Scan for the cell matching the given text and deliver its [x, y] coordinate at center. 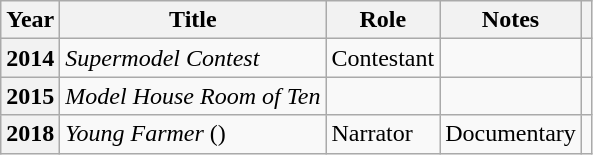
Narrator [383, 134]
Notes [511, 20]
2014 [30, 58]
Contestant [383, 58]
Young Farmer () [193, 134]
Documentary [511, 134]
Role [383, 20]
Supermodel Contest [193, 58]
Year [30, 20]
2018 [30, 134]
Model House Room of Ten [193, 96]
Title [193, 20]
2015 [30, 96]
